Output the [X, Y] coordinate of the center of the cell containing the given text.  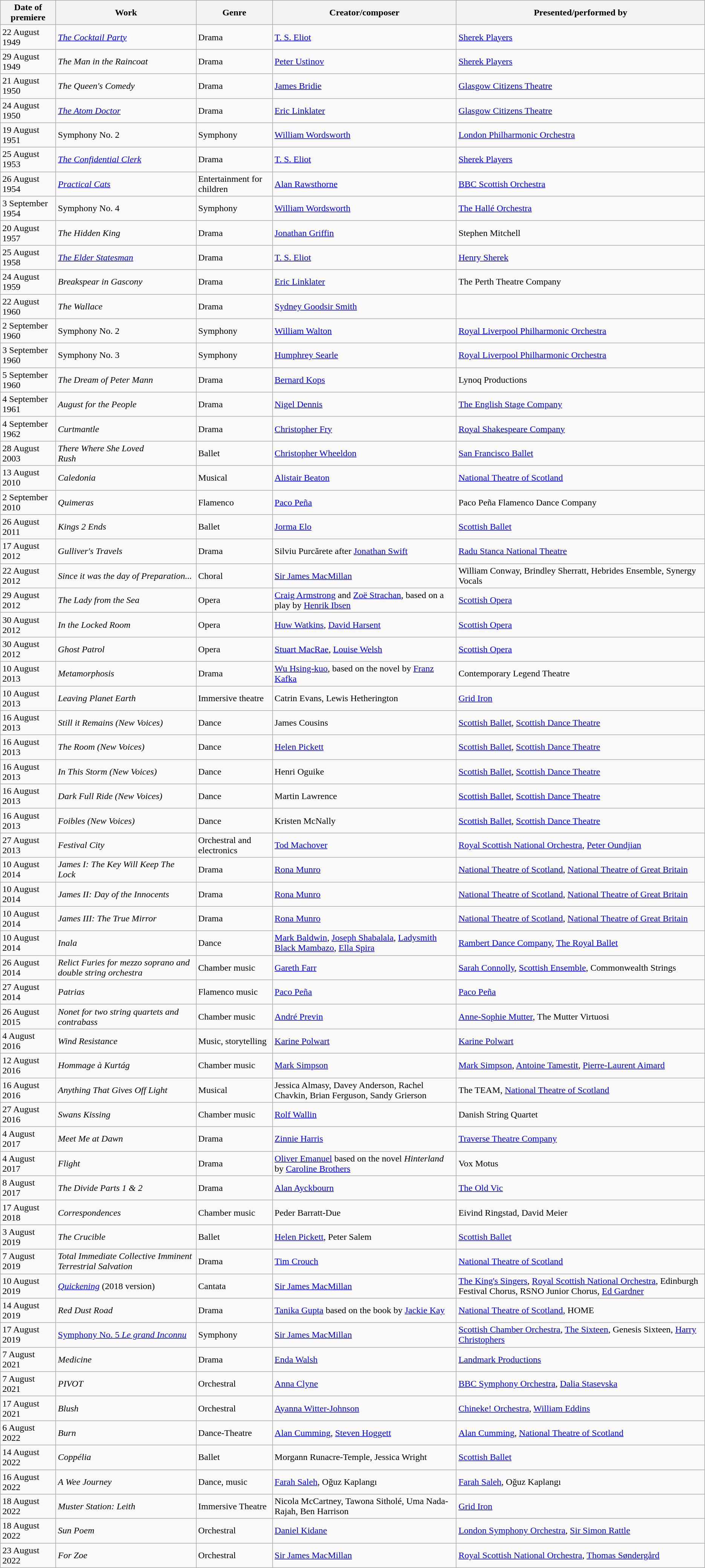
Metamorphosis [126, 674]
Medicine [126, 1359]
Zinnie Harris [365, 1139]
Gulliver's Travels [126, 551]
16 August 2022 [28, 1481]
Henri Oguike [365, 772]
Wind Resistance [126, 1041]
Orchestral and electronics [234, 845]
Anything That Gives Off Light [126, 1090]
23 August 2022 [28, 1555]
Humphrey Searle [365, 355]
Eivind Ringstad, David Meier [581, 1213]
For Zoe [126, 1555]
Practical Cats [126, 184]
Huw Watkins, David Harsent [365, 625]
Peder Barratt-Due [365, 1213]
In This Storm (New Voices) [126, 772]
25 August 1958 [28, 257]
William Conway, Brindley Sherratt, Hebrides Ensemble, Synergy Vocals [581, 576]
Anna Clyne [365, 1384]
Rambert Dance Company, The Royal Ballet [581, 943]
Caledonia [126, 478]
The Man in the Raincoat [126, 62]
Silviu Purcărete after Jonathan Swift [365, 551]
17 August 2019 [28, 1335]
Flight [126, 1164]
The Crucible [126, 1237]
Quimeras [126, 502]
Nigel Dennis [365, 404]
4 September 1961 [28, 404]
14 August 2019 [28, 1311]
James Cousins [365, 723]
James III: The True Mirror [126, 918]
17 August 2012 [28, 551]
The Room (New Voices) [126, 747]
Jessica Almasy, Davey Anderson, Rachel Chavkin, Brian Ferguson, Sandy Grierson [365, 1090]
Radu Stanca National Theatre [581, 551]
London Philharmonic Orchestra [581, 135]
Dance, music [234, 1481]
Tim Crouch [365, 1262]
Choral [234, 576]
16 August 2016 [28, 1090]
Gareth Farr [365, 967]
Immersive theatre [234, 698]
Symphony No. 4 [126, 209]
Chineke! Orchestra, William Eddins [581, 1408]
Quickening (2018 version) [126, 1286]
Nicola McCartney, Tawona Sitholé, Uma Nada-Rajah, Ben Harrison [365, 1506]
Scottish Chamber Orchestra, The Sixteen, Genesis Sixteen, Harry Christophers [581, 1335]
Wu Hsing-kuo, based on the novel by Franz Kafka [365, 674]
Festival City [126, 845]
Relict Furies for mezzo soprano and double string orchestra [126, 967]
James Bridie [365, 86]
BBC Scottish Orchestra [581, 184]
19 August 1951 [28, 135]
8 August 2017 [28, 1188]
Daniel Kidane [365, 1531]
Inala [126, 943]
Royal Scottish National Orchestra, Thomas Søndergård [581, 1555]
Helen Pickett, Peter Salem [365, 1237]
The Elder Statesman [126, 257]
Tanika Gupta based on the book by Jackie Kay [365, 1311]
The King's Singers, Royal Scottish National Orchestra, Edinburgh Festival Chorus, RSNO Junior Chorus, Ed Gardner [581, 1286]
Sydney Goodsir Smith [365, 306]
26 August 2014 [28, 967]
3 September 1960 [28, 355]
26 August 2011 [28, 527]
BBC Symphony Orchestra, Dalia Stasevska [581, 1384]
24 August 1950 [28, 111]
London Symphony Orchestra, Sir Simon Rattle [581, 1531]
Martin Lawrence [365, 796]
Hommage à Kurtág [126, 1065]
Danish String Quartet [581, 1115]
Entertainment for children [234, 184]
James II: Day of the Innocents [126, 894]
The Lady from the Sea [126, 600]
Enda Walsh [365, 1359]
Vox Motus [581, 1164]
Lynoq Productions [581, 380]
Landmark Productions [581, 1359]
4 September 1962 [28, 429]
Anne-Sophie Mutter, The Mutter Virtuosi [581, 1016]
Oliver Emanuel based on the novel Hinterland by Caroline Brothers [365, 1164]
Jorma Elo [365, 527]
26 August 1954 [28, 184]
Flamenco music [234, 992]
Work [126, 13]
Coppélia [126, 1457]
Rolf Wallin [365, 1115]
August for the People [126, 404]
Alistair Beaton [365, 478]
Alan Cumming, National Theatre of Scotland [581, 1433]
James I: The Key Will Keep The Lock [126, 869]
The Perth Theatre Company [581, 282]
27 August 2014 [28, 992]
4 August 2016 [28, 1041]
Mark Simpson [365, 1065]
Dance-Theatre [234, 1433]
Genre [234, 13]
Craig Armstrong and Zoë Strachan, based on a play by Henrik Ibsen [365, 600]
A Wee Journey [126, 1481]
10 August 2019 [28, 1286]
26 August 2015 [28, 1016]
Foibles (New Voices) [126, 821]
Paco Peña Flamenco Dance Company [581, 502]
The TEAM, National Theatre of Scotland [581, 1090]
Stephen Mitchell [581, 233]
Sarah Connolly, Scottish Ensemble, Commonwealth Strings [581, 967]
William Walton [365, 331]
Creator/composer [365, 13]
Ghost Patrol [126, 649]
Traverse Theatre Company [581, 1139]
Catrin Evans, Lewis Hetherington [365, 698]
André Previn [365, 1016]
Alan Rawsthorne [365, 184]
Bernard Kops [365, 380]
Symphony No. 3 [126, 355]
The Divide Parts 1 & 2 [126, 1188]
Blush [126, 1408]
Mark Baldwin, Joseph Shabalala, Ladysmith Black Mambazo, Ella Spira [365, 943]
The Atom Doctor [126, 111]
21 August 1950 [28, 86]
The Old Vic [581, 1188]
3 September 1954 [28, 209]
Nonet for two string quartets and contrabass [126, 1016]
Date of premiere [28, 13]
Mark Simpson, Antoine Tamestit, Pierre-Laurent Aimard [581, 1065]
29 August 2012 [28, 600]
17 August 2018 [28, 1213]
Kristen McNally [365, 821]
Swans Kissing [126, 1115]
22 August 2012 [28, 576]
29 August 1949 [28, 62]
6 August 2022 [28, 1433]
The Hallé Orchestra [581, 209]
Dark Full Ride (New Voices) [126, 796]
22 August 1949 [28, 37]
Tod Machover [365, 845]
Meet Me at Dawn [126, 1139]
The Cocktail Party [126, 37]
The Queen's Comedy [126, 86]
Royal Shakespeare Company [581, 429]
3 August 2019 [28, 1237]
22 August 1960 [28, 306]
San Francisco Ballet [581, 453]
27 August 2016 [28, 1115]
Stuart MacRae, Louise Welsh [365, 649]
Kings 2 Ends [126, 527]
28 August 2003 [28, 453]
Total Immediate Collective Imminent Terrestrial Salvation [126, 1262]
5 September 1960 [28, 380]
The English Stage Company [581, 404]
The Confidential Clerk [126, 160]
Ayanna Witter-Johnson [365, 1408]
The Hidden King [126, 233]
Royal Scottish National Orchestra, Peter Oundjian [581, 845]
Since it was the day of Preparation... [126, 576]
2 September 1960 [28, 331]
Henry Sherek [581, 257]
Peter Ustinov [365, 62]
Presented/performed by [581, 13]
12 August 2016 [28, 1065]
13 August 2010 [28, 478]
The Wallace [126, 306]
National Theatre of Scotland, HOME [581, 1311]
17 August 2021 [28, 1408]
In the Locked Room [126, 625]
Red Dust Road [126, 1311]
Christopher Fry [365, 429]
Helen Pickett [365, 747]
Sun Poem [126, 1531]
Breakspear in Gascony [126, 282]
20 August 1957 [28, 233]
Burn [126, 1433]
The Dream of Peter Mann [126, 380]
There Where She LovedRush [126, 453]
24 August 1959 [28, 282]
Alan Ayckbourn [365, 1188]
Morgann Runacre-Temple, Jessica Wright [365, 1457]
2 September 2010 [28, 502]
Still it Remains (New Voices) [126, 723]
PIVOT [126, 1384]
7 August 2019 [28, 1262]
27 August 2013 [28, 845]
Cantata [234, 1286]
Symphony No. 5 Le grand Inconnu [126, 1335]
Music, storytelling [234, 1041]
Muster Station: Leith [126, 1506]
Correspondences [126, 1213]
14 August 2022 [28, 1457]
Leaving Planet Earth [126, 698]
Patrias [126, 992]
25 August 1953 [28, 160]
Immersive Theatre [234, 1506]
Jonathan Griffin [365, 233]
Christopher Wheeldon [365, 453]
Flamenco [234, 502]
Curtmantle [126, 429]
Alan Cumming, Steven Hoggett [365, 1433]
Contemporary Legend Theatre [581, 674]
